Search for the cell housing the specified text and yield its (X, Y) center coordinate. 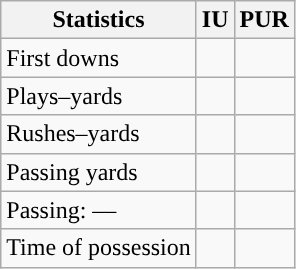
IU (215, 20)
Plays–yards (99, 96)
Rushes–yards (99, 134)
Passing yards (99, 172)
Time of possession (99, 248)
PUR (264, 20)
Statistics (99, 20)
First downs (99, 58)
Passing: –– (99, 210)
